For the text-containing cell, return its midpoint in [x, y] coordinate format. 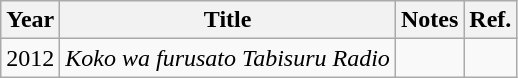
2012 [30, 58]
Ref. [490, 20]
Title [228, 20]
Koko wa furusato Tabisuru Radio [228, 58]
Notes [429, 20]
Year [30, 20]
